Detect which cell encompasses the target text, then output its [x, y] center coordinate. 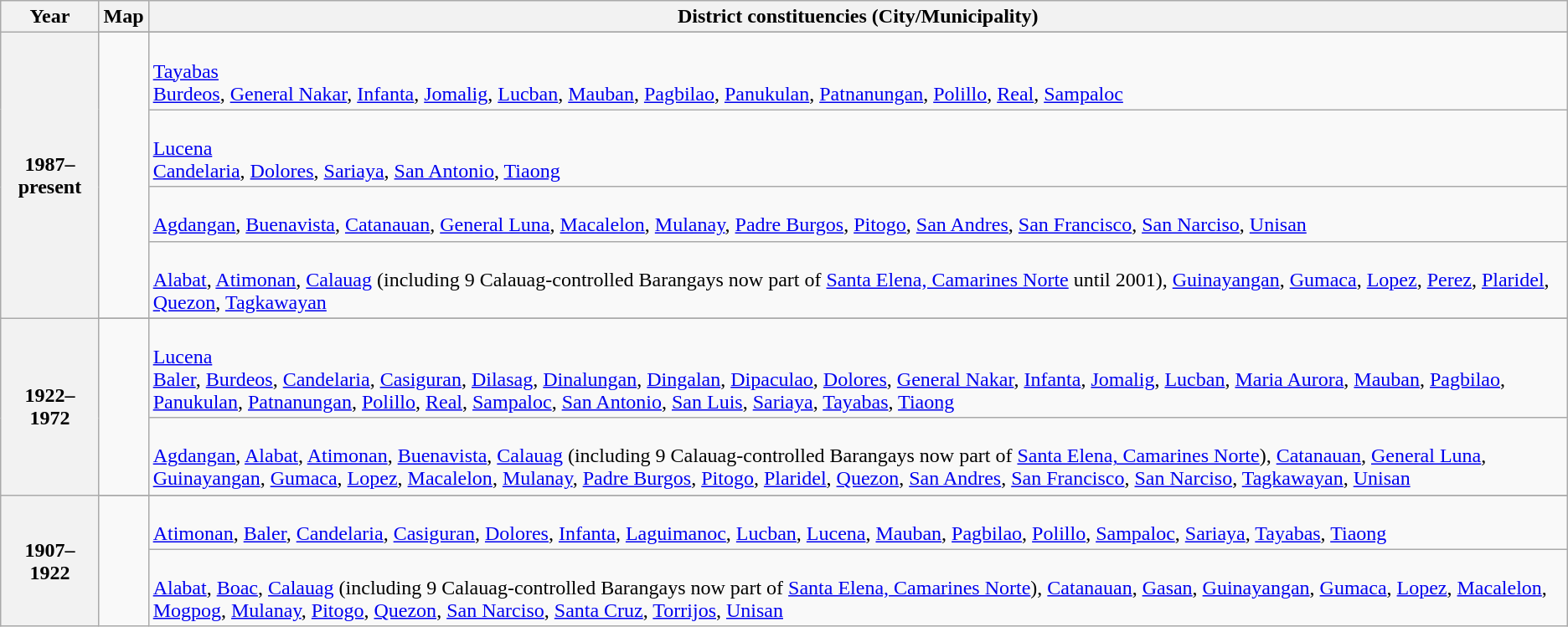
District constituencies (City/Municipality) [858, 17]
Year [50, 17]
1987–present [50, 176]
1922–1972 [50, 407]
Tayabas Burdeos, General Nakar, Infanta, Jomalig, Lucban, Mauban, Pagbilao, Panukulan, Patnanungan, Polillo, Real, Sampaloc [858, 71]
Atimonan, Baler, Candelaria, Casiguran, Dolores, Infanta, Laguimanoc, Lucban, Lucena, Mauban, Pagbilao, Polillo, Sampaloc, Sariaya, Tayabas, Tiaong [858, 522]
Agdangan, Buenavista, Catanauan, General Luna, Macalelon, Mulanay, Padre Burgos, Pitogo, San Andres, San Francisco, San Narciso, Unisan [858, 214]
1907–1922 [50, 561]
Map [124, 17]
Lucena Candelaria, Dolores, Sariaya, San Antonio, Tiaong [858, 148]
